Extract the (x, y) coordinate from the center of the cell holding the provided text.  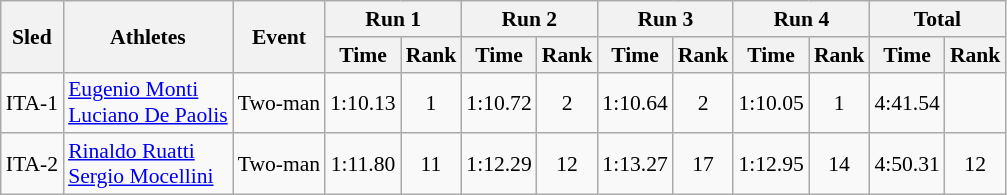
Rinaldo RuattiSergio Mocellini (148, 164)
Run 3 (665, 19)
1:12.29 (498, 164)
Event (280, 36)
1:10.05 (770, 102)
1:11.80 (362, 164)
Athletes (148, 36)
14 (840, 164)
4:41.54 (906, 102)
Sled (32, 36)
1:13.27 (634, 164)
1:12.95 (770, 164)
1:10.72 (498, 102)
Run 1 (393, 19)
4:50.31 (906, 164)
11 (432, 164)
17 (704, 164)
1:10.64 (634, 102)
Run 4 (801, 19)
ITA-1 (32, 102)
1:10.13 (362, 102)
ITA-2 (32, 164)
Run 2 (529, 19)
Eugenio MontiLuciano De Paolis (148, 102)
Total (937, 19)
